For the text-containing cell, return its midpoint in (x, y) coordinate format. 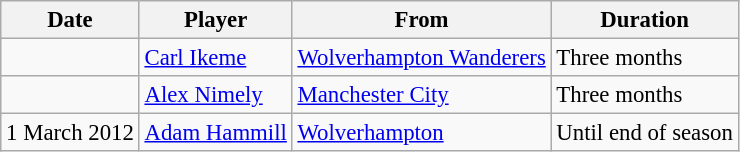
Duration (644, 20)
Alex Nimely (216, 95)
Manchester City (422, 95)
Player (216, 20)
1 March 2012 (70, 133)
Wolverhampton (422, 133)
Date (70, 20)
Wolverhampton Wanderers (422, 58)
From (422, 20)
Adam Hammill (216, 133)
Until end of season (644, 133)
Carl Ikeme (216, 58)
